For the text-containing cell, return its midpoint in (x, y) coordinate format. 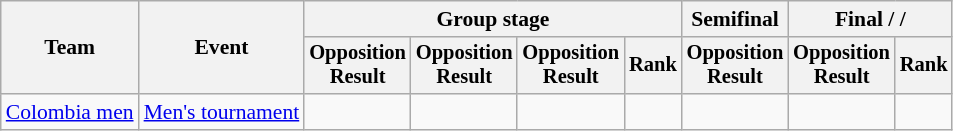
Colombia men (70, 112)
Team (70, 48)
Semifinal (736, 19)
Men's tournament (222, 112)
Final / / (870, 19)
Event (222, 48)
Group stage (492, 19)
